Determine the (X, Y) coordinate at the center of the cell enclosing the given text.  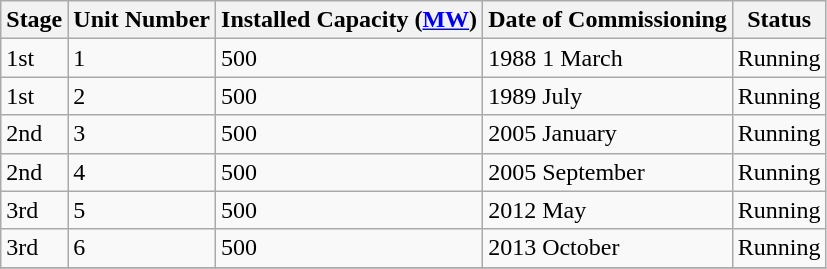
3 (142, 134)
1 (142, 58)
2013 October (608, 248)
Unit Number (142, 20)
2012 May (608, 210)
6 (142, 248)
5 (142, 210)
1989 July (608, 96)
2005 September (608, 172)
4 (142, 172)
1988 1 March (608, 58)
Installed Capacity (MW) (350, 20)
2 (142, 96)
Stage (34, 20)
Status (779, 20)
Date of Commissioning (608, 20)
2005 January (608, 134)
